Determine the [x, y] coordinate at the center of the cell enclosing the given text.  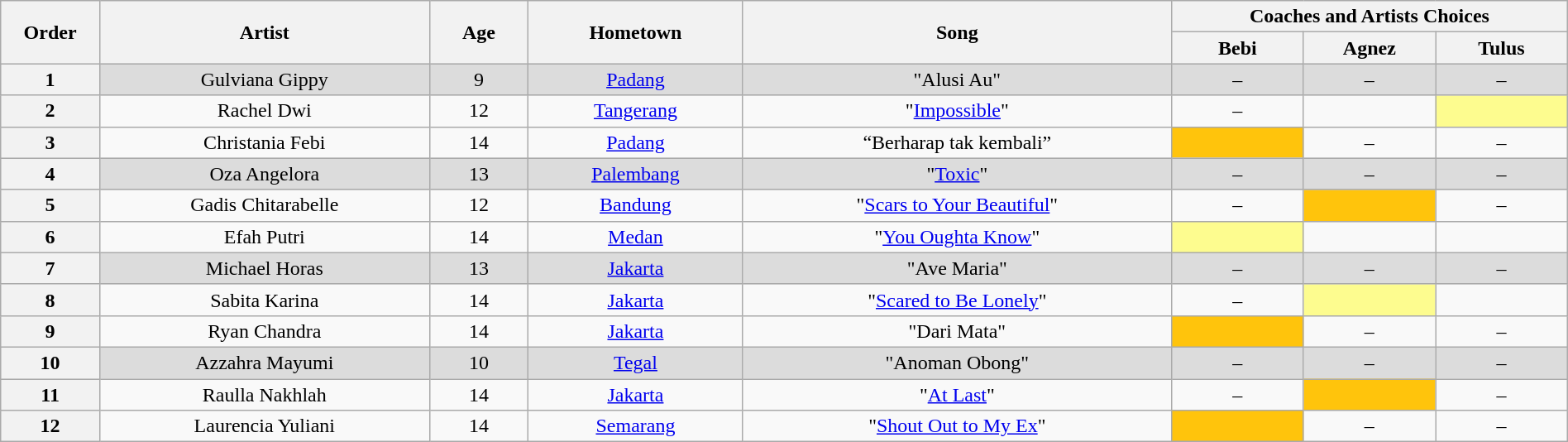
Hometown [635, 32]
Gadis Chitarabelle [265, 205]
"Impossible" [958, 111]
Rachel Dwi [265, 111]
"At Last" [958, 395]
Azzahra Mayumi [265, 363]
Gulviana Gippy [265, 79]
8 [50, 300]
Raulla Nakhlah [265, 395]
"Scared to Be Lonely" [958, 300]
Sabita Karina [265, 300]
"Shout Out to My Ex" [958, 426]
Medan [635, 237]
Coaches and Artists Choices [1370, 17]
7 [50, 268]
"Alusi Au" [958, 79]
Song [958, 32]
Oza Angelora [265, 174]
Michael Horas [265, 268]
Agnez [1370, 48]
6 [50, 237]
Laurencia Yuliani [265, 426]
Semarang [635, 426]
Tangerang [635, 111]
1 [50, 79]
Bebi [1238, 48]
"Ave Maria" [958, 268]
Bandung [635, 205]
2 [50, 111]
Efah Putri [265, 237]
Christania Febi [265, 142]
5 [50, 205]
Palembang [635, 174]
11 [50, 395]
Order [50, 32]
3 [50, 142]
"You Oughta Know" [958, 237]
Age [479, 32]
Ryan Chandra [265, 331]
Tegal [635, 363]
"Dari Mata" [958, 331]
"Scars to Your Beautiful" [958, 205]
"Anoman Obong" [958, 363]
"Toxic" [958, 174]
Tulus [1502, 48]
“Berharap tak kembali” [958, 142]
Artist [265, 32]
4 [50, 174]
